Identify which cell holds the provided text, then report its [X, Y] central coordinate. 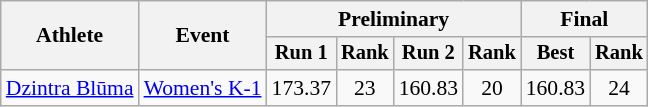
Final [584, 19]
Event [203, 36]
Women's K-1 [203, 88]
Run 2 [428, 54]
Run 1 [302, 54]
Athlete [70, 36]
Preliminary [394, 19]
Dzintra Blūma [70, 88]
24 [619, 88]
20 [492, 88]
23 [365, 88]
Best [556, 54]
173.37 [302, 88]
